Locate the cell with the specified text and output its (x, y) center coordinate. 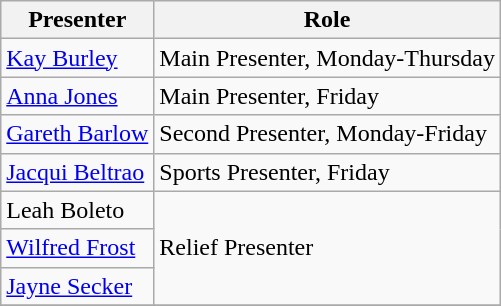
Kay Burley (78, 58)
Presenter (78, 20)
Role (328, 20)
Second Presenter, Monday-Friday (328, 134)
Relief Presenter (328, 248)
Sports Presenter, Friday (328, 172)
Leah Boleto (78, 210)
Main Presenter, Monday-Thursday (328, 58)
Main Presenter, Friday (328, 96)
Wilfred Frost (78, 248)
Jayne Secker (78, 286)
Anna Jones (78, 96)
Jacqui Beltrao (78, 172)
Gareth Barlow (78, 134)
